Detect which cell encompasses the target text, then output its (X, Y) center coordinate. 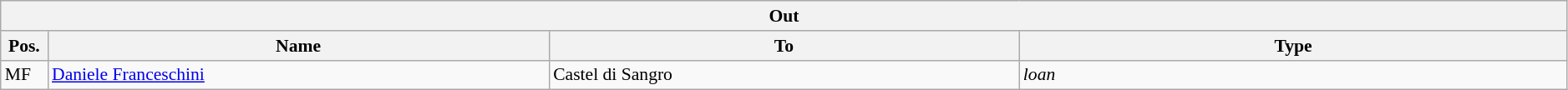
Pos. (24, 46)
To (784, 46)
Name (298, 46)
Daniele Franceschini (298, 75)
Out (784, 16)
MF (24, 75)
loan (1293, 75)
Type (1293, 46)
Castel di Sangro (784, 75)
